Return [X, Y] of the center of cell containing provided text 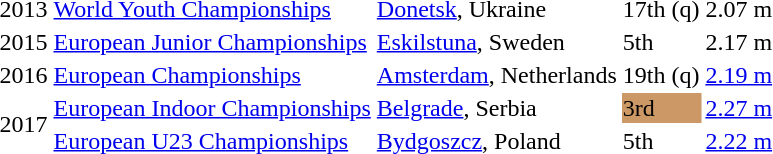
European Junior Championships [212, 42]
Eskilstuna, Sweden [496, 42]
3rd [661, 108]
European Indoor Championships [212, 108]
19th (q) [661, 75]
Amsterdam, Netherlands [496, 75]
5th [661, 42]
Belgrade, Serbia [496, 108]
European Championships [212, 75]
